For the text-containing cell, return its midpoint in (X, Y) coordinate format. 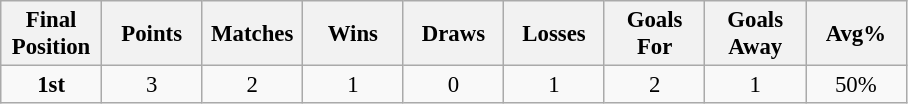
Losses (554, 34)
50% (856, 85)
0 (454, 85)
Points (152, 34)
3 (152, 85)
Goals For (654, 34)
Matches (252, 34)
1st (52, 85)
Avg% (856, 34)
Goals Away (756, 34)
Wins (354, 34)
Draws (454, 34)
Final Position (52, 34)
